Find where the given text appears and provide that cell's center as (X, Y) coordinate. 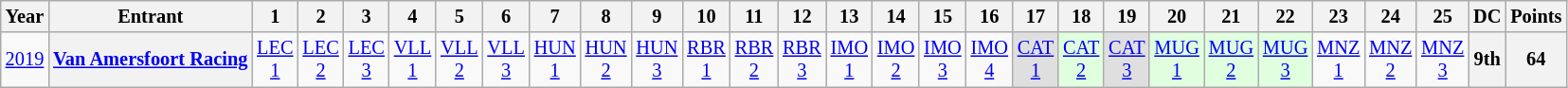
LEC2 (320, 60)
HUN2 (606, 60)
LEC1 (275, 60)
MUG3 (1285, 60)
Points (1536, 16)
2019 (25, 60)
13 (849, 16)
8 (606, 16)
Entrant (150, 16)
MNZ2 (1391, 60)
14 (896, 16)
64 (1536, 60)
IMO1 (849, 60)
9th (1487, 60)
IMO2 (896, 60)
DC (1487, 16)
RBR1 (706, 60)
IMO4 (989, 60)
VLL2 (459, 60)
25 (1442, 16)
MNZ3 (1442, 60)
CAT3 (1126, 60)
RBR2 (754, 60)
19 (1126, 16)
3 (367, 16)
IMO3 (942, 60)
23 (1338, 16)
Van Amersfoort Racing (150, 60)
22 (1285, 16)
5 (459, 16)
11 (754, 16)
16 (989, 16)
RBR3 (802, 60)
VLL1 (413, 60)
MUG2 (1232, 60)
MNZ1 (1338, 60)
10 (706, 16)
LEC3 (367, 60)
2 (320, 16)
21 (1232, 16)
MUG1 (1177, 60)
15 (942, 16)
Year (25, 16)
18 (1081, 16)
12 (802, 16)
HUN1 (555, 60)
6 (506, 16)
CAT2 (1081, 60)
9 (657, 16)
4 (413, 16)
20 (1177, 16)
HUN3 (657, 60)
24 (1391, 16)
VLL3 (506, 60)
17 (1036, 16)
7 (555, 16)
CAT1 (1036, 60)
1 (275, 16)
